Pinpoint the cell where the given text exists, returning its [x, y] midpoint coordinate. 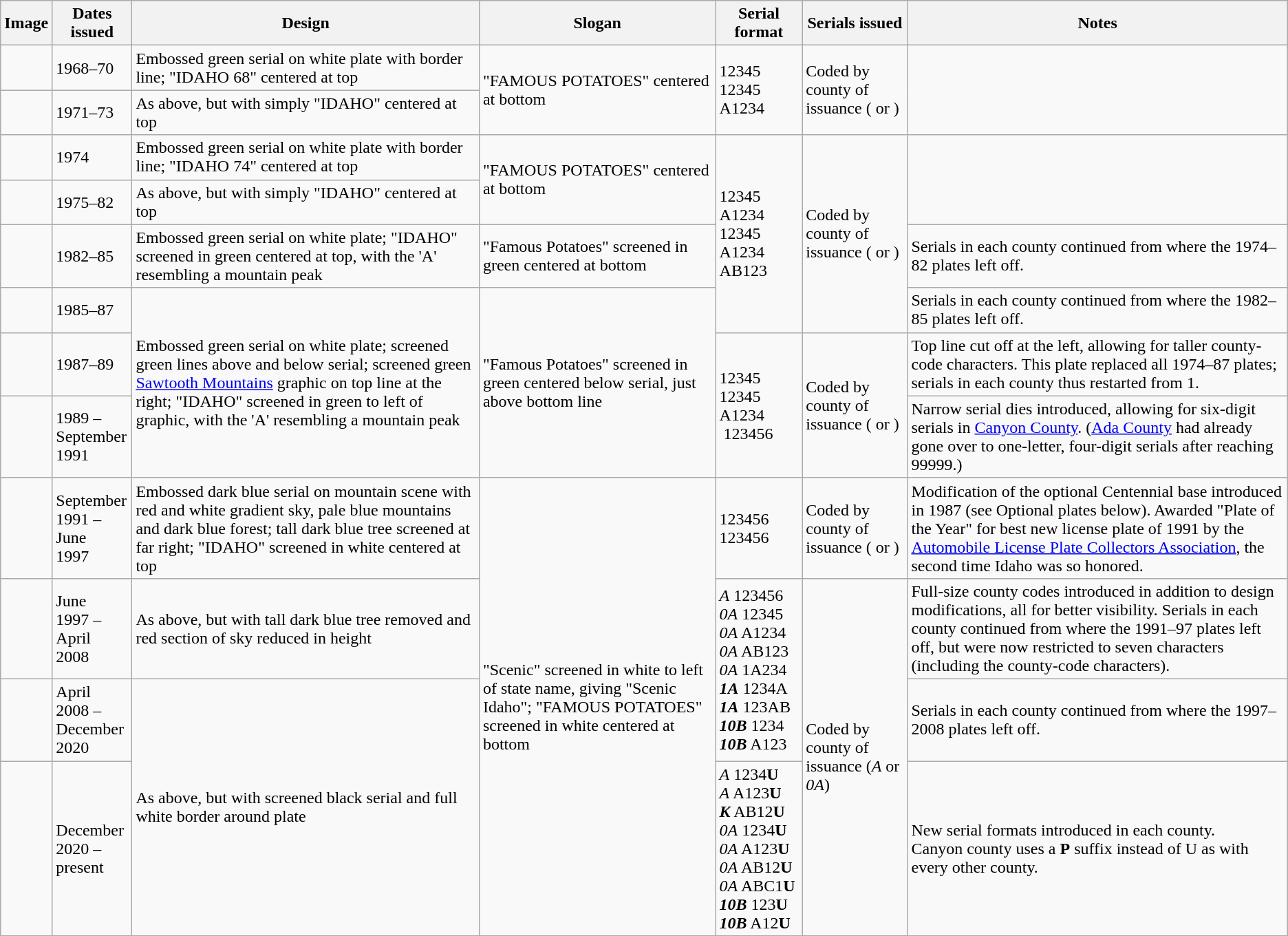
December 2020 – present [92, 849]
April 2008 – December 2020 [92, 720]
123456 123456 [759, 528]
As above, but with screened black serial and full white border around plate [305, 807]
Embossed green serial on white plate with border line; "IDAHO 68" centered at top [305, 67]
1985–87 [92, 310]
Dates issued [92, 23]
1982–85 [92, 256]
A 1234UA A123UK AB12U0A 1234U0A A123U0A AB12U0A ABC1U10B 123U10B A12U [759, 849]
"Scenic" screened in white to left of state name, giving "Scenic Idaho"; "FAMOUS POTATOES" screened in white centered at bottom [597, 706]
Slogan [597, 23]
September 1991 – June1997 [92, 528]
1989 – September 1991 [92, 436]
1975–82 [92, 202]
12345 12345 A1234 123456 [759, 405]
A 1234560A 123450A A12340A AB1230A 1A2341A 1234A1A 123AB10B 123410B A123 [759, 669]
Serials in each county continued from where the 1997–2008 plates left off. [1097, 720]
1971–73 [92, 113]
Serials issued [855, 23]
Serial format [759, 23]
Image [26, 23]
1974 [92, 157]
Serials in each county continued from where the 1974–82 plates left off. [1097, 256]
Serials in each county continued from where the 1982–85 plates left off. [1097, 310]
Notes [1097, 23]
"Famous Potatoes" screened in green centered below serial, just above bottom line [597, 383]
Embossed green serial on white plate with border line; "IDAHO 74" centered at top [305, 157]
Coded by county of issuance (A or 0A) [855, 757]
12345 12345 A1234 [759, 90]
12345 A1234 12345 A1234 AB123 [759, 234]
1968–70 [92, 67]
Design [305, 23]
"Famous Potatoes" screened in green centered at bottom [597, 256]
As above, but with tall dark blue tree removed and red section of sky reduced in height [305, 628]
Embossed green serial on white plate; "IDAHO" screened in green centered at top, with the 'A' resembling a mountain peak [305, 256]
1987–89 [92, 364]
New serial formats introduced in each county.Canyon county uses a P suffix instead of U as with every other county. [1097, 849]
June 1997 – April2008 [92, 628]
